From the cell containing the given text, extract its center point as [X, Y] coordinate. 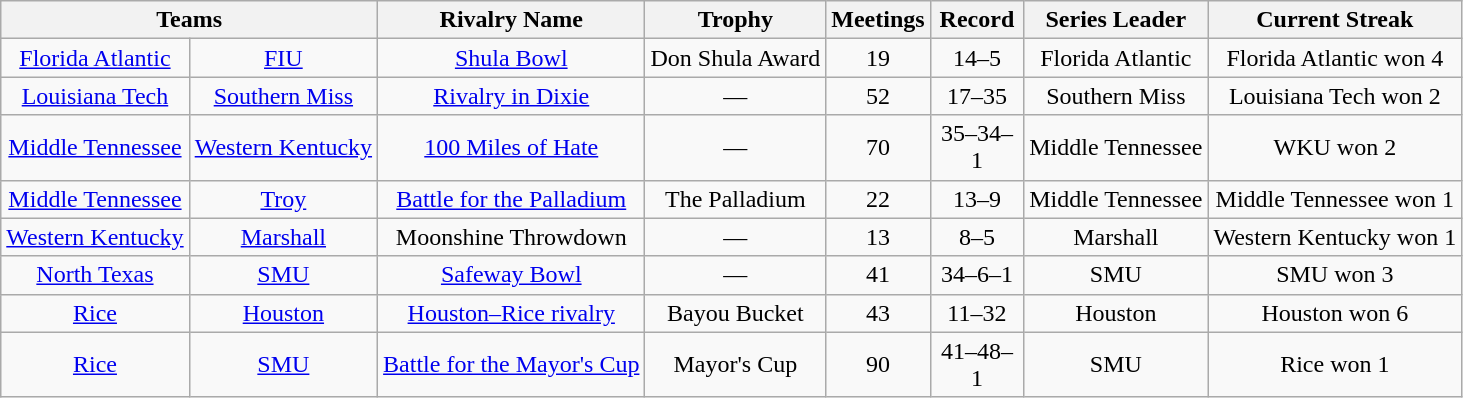
Battle for the Mayor's Cup [512, 364]
Rivalry Name [512, 20]
Current Streak [1335, 20]
Rivalry in Dixie [512, 96]
41 [878, 275]
Don Shula Award [736, 58]
43 [878, 313]
The Palladium [736, 199]
Meetings [878, 20]
100 Miles of Hate [512, 148]
8–5 [977, 237]
Troy [283, 199]
Moonshine Throwdown [512, 237]
Shula Bowl [512, 58]
13–9 [977, 199]
70 [878, 148]
34–6–1 [977, 275]
FIU [283, 58]
Series Leader [1116, 20]
SMU won 3 [1335, 275]
Houston won 6 [1335, 313]
Bayou Bucket [736, 313]
Battle for the Palladium [512, 199]
35–34–1 [977, 148]
52 [878, 96]
14–5 [977, 58]
Safeway Bowl [512, 275]
Western Kentucky won 1 [1335, 237]
Trophy [736, 20]
WKU won 2 [1335, 148]
41–48–1 [977, 364]
90 [878, 364]
Mayor's Cup [736, 364]
Florida Atlantic won 4 [1335, 58]
22 [878, 199]
Middle Tennessee won 1 [1335, 199]
Houston–Rice rivalry [512, 313]
Rice won 1 [1335, 364]
11–32 [977, 313]
Louisiana Tech [95, 96]
Louisiana Tech won 2 [1335, 96]
17–35 [977, 96]
North Texas [95, 275]
Record [977, 20]
13 [878, 237]
19 [878, 58]
Teams [190, 20]
